Provide the [x, y] coordinate of the cell's center where the given text is located.  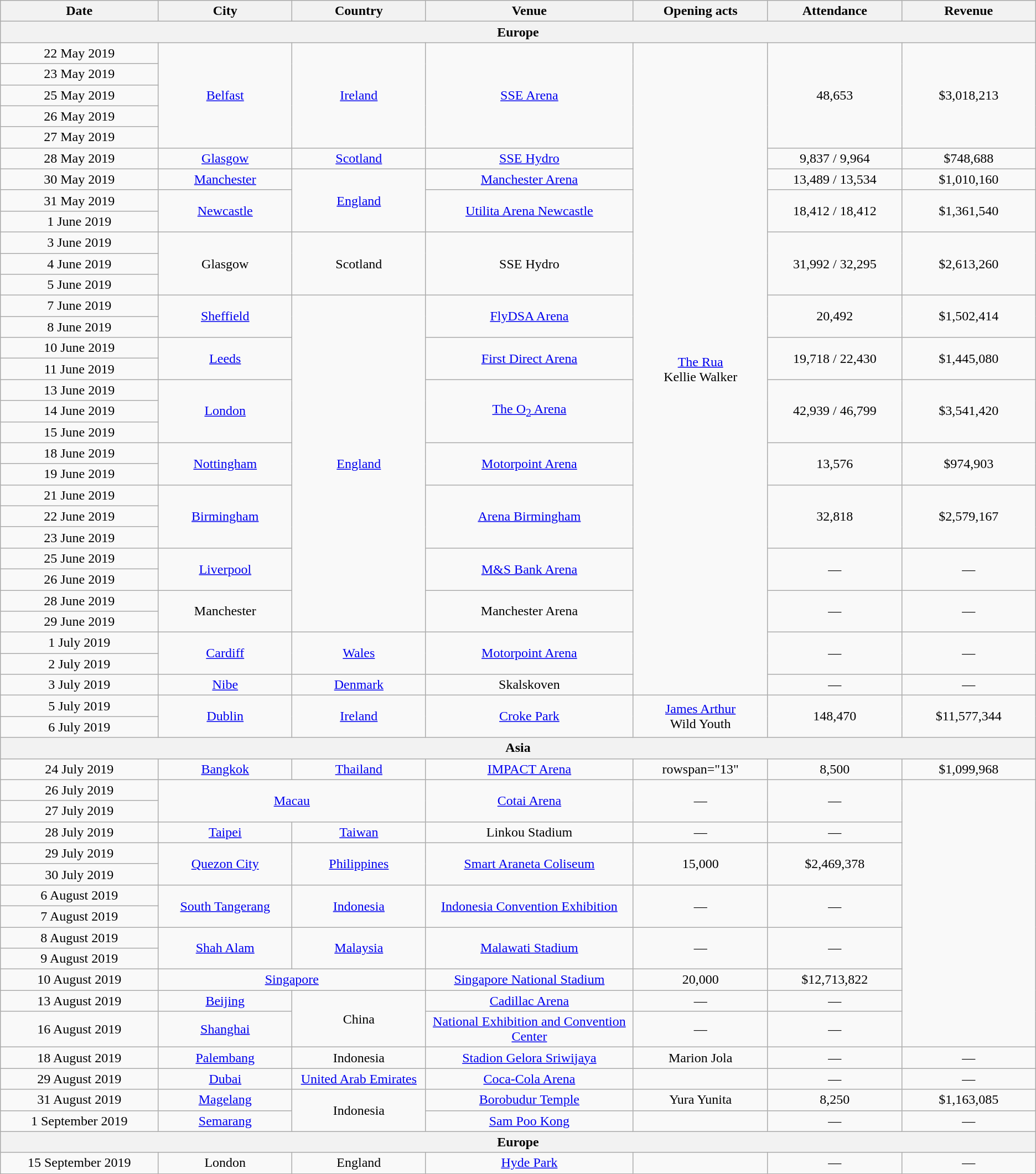
$11,577,344 [968, 716]
15 June 2019 [80, 432]
IMPACT Arena [529, 769]
City [225, 11]
$1,361,540 [968, 211]
10 June 2019 [80, 348]
Cadillac Arena [529, 1001]
Wales [359, 653]
27 July 2019 [80, 811]
15,000 [701, 864]
48,653 [835, 95]
9 August 2019 [80, 959]
Taiwan [359, 832]
30 May 2019 [80, 179]
29 August 2019 [80, 1079]
1 September 2019 [80, 1121]
Malawati Stadium [529, 948]
13 August 2019 [80, 1001]
15 September 2019 [80, 1163]
Macau [292, 801]
5 July 2019 [80, 706]
8,500 [835, 769]
19,718 / 22,430 [835, 359]
South Tangerang [225, 906]
31 May 2019 [80, 200]
Date [80, 11]
25 May 2019 [80, 95]
Belfast [225, 95]
Semarang [225, 1121]
M&S Bank Arena [529, 569]
Attendance [835, 11]
Asia [518, 748]
Coca-Cola Arena [529, 1079]
Sheffield [225, 316]
21 June 2019 [80, 495]
19 June 2019 [80, 474]
Magelang [225, 1100]
Nibe [225, 685]
$1,010,160 [968, 179]
Venue [529, 11]
Opening acts [701, 11]
22 June 2019 [80, 516]
29 June 2019 [80, 622]
1 July 2019 [80, 643]
Thailand [359, 769]
Croke Park [529, 716]
6 July 2019 [80, 727]
Birmingham [225, 516]
$2,579,167 [968, 516]
Taipei [225, 832]
13,489 / 13,534 [835, 179]
30 July 2019 [80, 874]
Beijing [225, 1001]
3 June 2019 [80, 242]
$1,099,968 [968, 769]
5 June 2019 [80, 285]
18 June 2019 [80, 453]
29 July 2019 [80, 853]
Utilita Arena Newcastle [529, 211]
Stadion Gelora Sriwijaya [529, 1058]
FlyDSA Arena [529, 316]
3 July 2019 [80, 685]
$12,713,822 [835, 980]
31,992 / 32,295 [835, 263]
Arena Birmingham [529, 516]
20,000 [701, 980]
25 June 2019 [80, 558]
Cotai Arena [529, 801]
rowspan="13" [701, 769]
Philippines [359, 864]
23 June 2019 [80, 537]
22 May 2019 [80, 53]
United Arab Emirates [359, 1079]
23 May 2019 [80, 74]
9,837 / 9,964 [835, 158]
Shanghai [225, 1029]
Indonesia Convention Exhibition [529, 906]
14 June 2019 [80, 411]
16 August 2019 [80, 1029]
$1,502,414 [968, 316]
7 August 2019 [80, 916]
Cardiff [225, 653]
13 June 2019 [80, 390]
28 June 2019 [80, 600]
Nottingham [225, 464]
2 July 2019 [80, 664]
28 May 2019 [80, 158]
26 July 2019 [80, 790]
26 May 2019 [80, 116]
$748,688 [968, 158]
Dubai [225, 1079]
$1,163,085 [968, 1100]
20,492 [835, 316]
26 June 2019 [80, 579]
China [359, 1019]
24 July 2019 [80, 769]
Singapore [292, 980]
13,576 [835, 464]
4 June 2019 [80, 264]
Shah Alam [225, 948]
James ArthurWild Youth [701, 716]
Bangkok [225, 769]
Newcastle [225, 211]
Borobudur Temple [529, 1100]
148,470 [835, 716]
10 August 2019 [80, 980]
$3,018,213 [968, 95]
$3,541,420 [968, 411]
Sam Poo Kong [529, 1121]
7 June 2019 [80, 306]
8 August 2019 [80, 938]
The RuaKellie Walker [701, 369]
8,250 [835, 1100]
Marion Jola [701, 1058]
Dublin [225, 716]
$1,445,080 [968, 359]
Denmark [359, 685]
Singapore National Stadium [529, 980]
National Exhibition and Convention Center [529, 1029]
42,939 / 46,799 [835, 411]
Linkou Stadium [529, 832]
Palembang [225, 1058]
Liverpool [225, 569]
Country [359, 11]
Quezon City [225, 864]
8 June 2019 [80, 327]
$2,613,260 [968, 263]
18,412 / 18,412 [835, 211]
27 May 2019 [80, 137]
32,818 [835, 516]
$974,903 [968, 464]
Smart Araneta Coliseum [529, 864]
Skalskoven [529, 685]
31 August 2019 [80, 1100]
The O2 Arena [529, 411]
Malaysia [359, 948]
Hyde Park [529, 1163]
Revenue [968, 11]
First Direct Arena [529, 359]
6 August 2019 [80, 895]
Yura Yunita [701, 1100]
Leeds [225, 359]
18 August 2019 [80, 1058]
11 June 2019 [80, 369]
$2,469,378 [835, 864]
SSE Arena [529, 95]
28 July 2019 [80, 832]
1 June 2019 [80, 221]
